For the text-containing cell, return its midpoint in [X, Y] coordinate format. 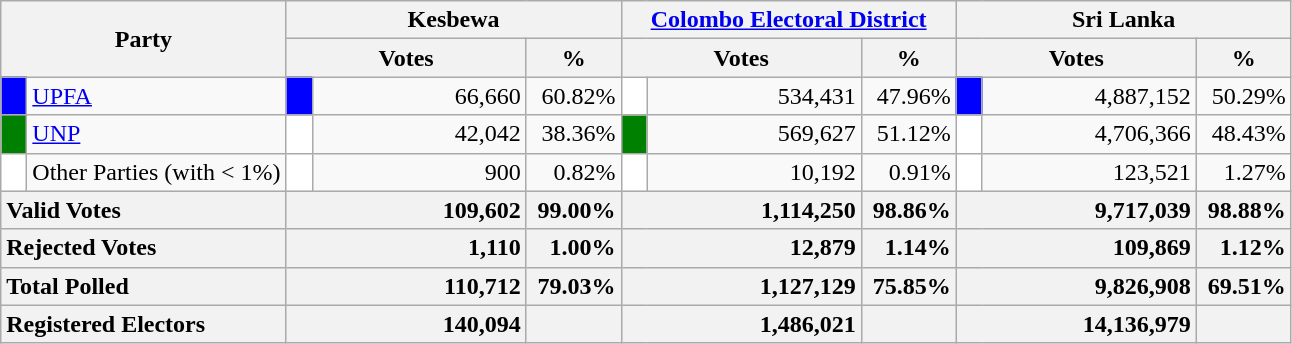
123,521 [1089, 172]
UNP [156, 134]
109,869 [1076, 248]
1,127,129 [741, 286]
4,887,152 [1089, 96]
Rejected Votes [144, 248]
0.91% [908, 172]
0.82% [574, 172]
534,431 [754, 96]
51.12% [908, 134]
60.82% [574, 96]
9,717,039 [1076, 210]
Valid Votes [144, 210]
66,660 [419, 96]
1.00% [574, 248]
9,826,908 [1076, 286]
98.86% [908, 210]
48.43% [1244, 134]
140,094 [406, 324]
47.96% [908, 96]
79.03% [574, 286]
50.29% [1244, 96]
Total Polled [144, 286]
Other Parties (with < 1%) [156, 172]
98.88% [1244, 210]
75.85% [908, 286]
38.36% [574, 134]
1.27% [1244, 172]
Party [144, 39]
109,602 [406, 210]
1,486,021 [741, 324]
4,706,366 [1089, 134]
UPFA [156, 96]
42,042 [419, 134]
1.14% [908, 248]
12,879 [741, 248]
Kesbewa [454, 20]
Registered Electors [144, 324]
900 [419, 172]
Colombo Electoral District [788, 20]
110,712 [406, 286]
1,110 [406, 248]
1,114,250 [741, 210]
10,192 [754, 172]
69.51% [1244, 286]
1.12% [1244, 248]
99.00% [574, 210]
569,627 [754, 134]
14,136,979 [1076, 324]
Sri Lanka [1124, 20]
